For the text-containing cell, return its midpoint in [x, y] coordinate format. 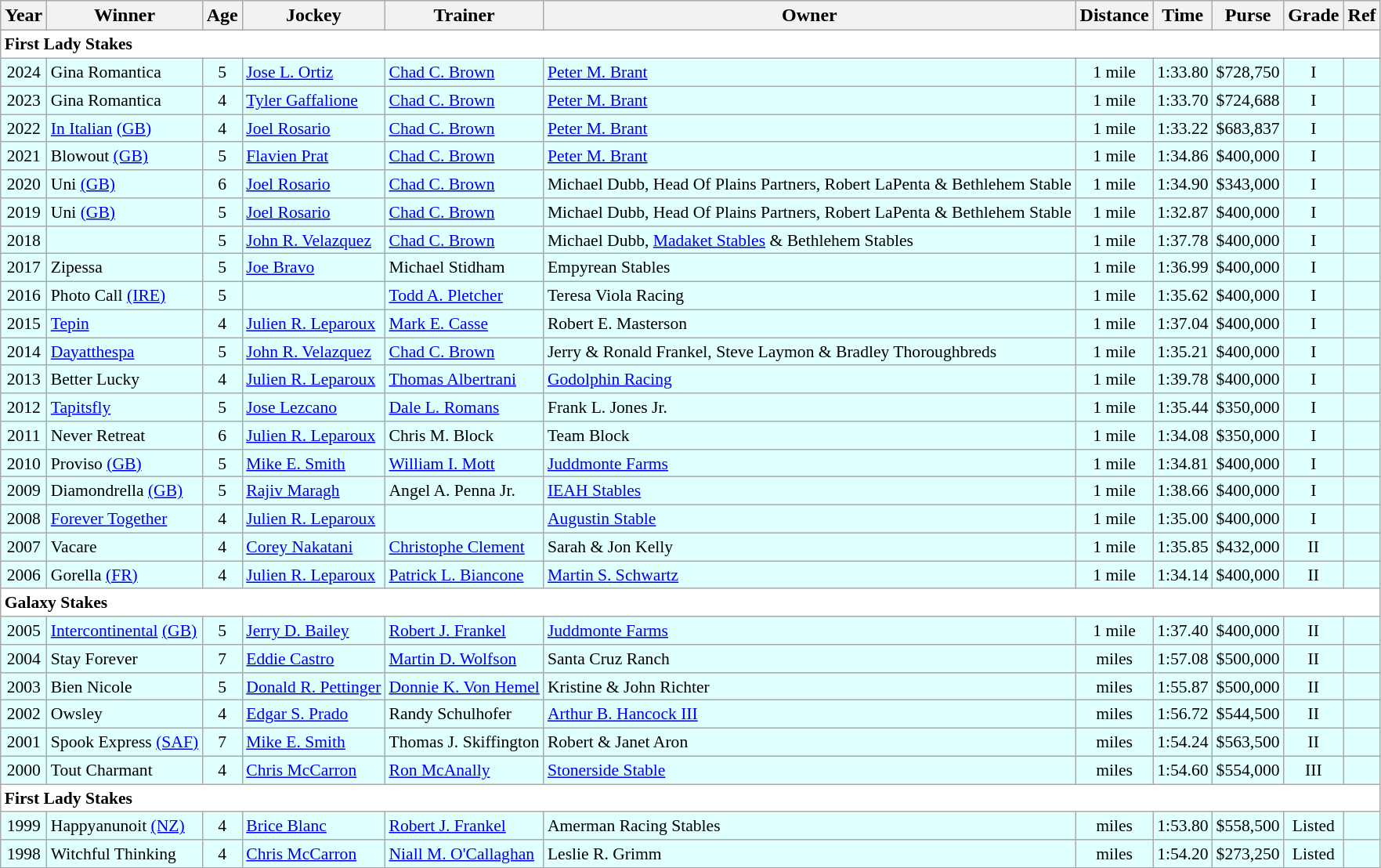
Jose L. Ortiz [313, 72]
Robert E. Masterson [810, 324]
Flavien Prat [313, 156]
Amerman Racing Stables [810, 826]
1:54.60 [1183, 770]
$273,250 [1249, 854]
1:35.44 [1183, 407]
$554,000 [1249, 770]
Martin S. Schwartz [810, 575]
1:33.70 [1183, 100]
1:54.20 [1183, 854]
Distance [1114, 16]
$724,688 [1249, 100]
2000 [23, 770]
Edgar S. Prado [313, 714]
1:35.21 [1183, 352]
1:54.24 [1183, 742]
Team Block [810, 436]
Ron McAnally [464, 770]
Better Lucky [125, 379]
Patrick L. Biancone [464, 575]
1:37.78 [1183, 240]
Year [23, 16]
Christophe Clement [464, 547]
Thomas J. Skiffington [464, 742]
Spook Express (SAF) [125, 742]
1:34.90 [1183, 184]
2016 [23, 295]
Michael Dubb, Madaket Stables & Bethlehem Stables [810, 240]
Santa Cruz Ranch [810, 659]
Donnie K. Von Hemel [464, 686]
Kristine & John Richter [810, 686]
1:37.04 [1183, 324]
Sarah & Jon Kelly [810, 547]
Dale L. Romans [464, 407]
1:37.40 [1183, 631]
$343,000 [1249, 184]
Jerry & Ronald Frankel, Steve Laymon & Bradley Thoroughbreds [810, 352]
Brice Blanc [313, 826]
Empyrean Stables [810, 268]
Intercontinental (GB) [125, 631]
Proviso (GB) [125, 463]
2004 [23, 659]
Leslie R. Grimm [810, 854]
1:57.08 [1183, 659]
2012 [23, 407]
Vacare [125, 547]
Michael Stidham [464, 268]
1:34.14 [1183, 575]
1:55.87 [1183, 686]
Teresa Viola Racing [810, 295]
2006 [23, 575]
Purse [1249, 16]
1998 [23, 854]
2019 [23, 212]
2018 [23, 240]
1:35.00 [1183, 519]
Happyanunoit (NZ) [125, 826]
Galaxy Stakes [691, 602]
Joe Bravo [313, 268]
1:33.80 [1183, 72]
Rajiv Maragh [313, 491]
1:56.72 [1183, 714]
$432,000 [1249, 547]
Stonerside Stable [810, 770]
Donald R. Pettinger [313, 686]
2010 [23, 463]
$728,750 [1249, 72]
Photo Call (IRE) [125, 295]
IEAH Stables [810, 491]
1:34.86 [1183, 156]
1:39.78 [1183, 379]
Ref [1361, 16]
2011 [23, 436]
Dayatthespa [125, 352]
2002 [23, 714]
1:35.85 [1183, 547]
2003 [23, 686]
Stay Forever [125, 659]
2008 [23, 519]
Diamondrella (GB) [125, 491]
1:32.87 [1183, 212]
2015 [23, 324]
Angel A. Penna Jr. [464, 491]
Owner [810, 16]
Never Retreat [125, 436]
2014 [23, 352]
1:53.80 [1183, 826]
Mark E. Casse [464, 324]
2022 [23, 128]
Age [222, 16]
1:35.62 [1183, 295]
1999 [23, 826]
Grade [1314, 16]
2005 [23, 631]
In Italian (GB) [125, 128]
2007 [23, 547]
Winner [125, 16]
Corey Nakatani [313, 547]
$544,500 [1249, 714]
Jerry D. Bailey [313, 631]
Randy Schulhofer [464, 714]
Blowout (GB) [125, 156]
2020 [23, 184]
Todd A. Pletcher [464, 295]
Tout Charmant [125, 770]
Augustin Stable [810, 519]
Tyler Gaffalione [313, 100]
1:34.08 [1183, 436]
Owsley [125, 714]
Trainer [464, 16]
Chris M. Block [464, 436]
Forever Together [125, 519]
Godolphin Racing [810, 379]
1:36.99 [1183, 268]
Bien Nicole [125, 686]
Arthur B. Hancock III [810, 714]
Robert & Janet Aron [810, 742]
$683,837 [1249, 128]
2013 [23, 379]
2017 [23, 268]
2021 [23, 156]
Thomas Albertrani [464, 379]
1:34.81 [1183, 463]
$563,500 [1249, 742]
2023 [23, 100]
Jockey [313, 16]
Frank L. Jones Jr. [810, 407]
2009 [23, 491]
William I. Mott [464, 463]
Tepin [125, 324]
1:33.22 [1183, 128]
III [1314, 770]
Tapitsfly [125, 407]
Zipessa [125, 268]
2024 [23, 72]
$558,500 [1249, 826]
Witchful Thinking [125, 854]
Jose Lezcano [313, 407]
Martin D. Wolfson [464, 659]
1:38.66 [1183, 491]
Niall M. O'Callaghan [464, 854]
Eddie Castro [313, 659]
Time [1183, 16]
Gorella (FR) [125, 575]
2001 [23, 742]
